Search for the cell housing the specified text and yield its [x, y] center coordinate. 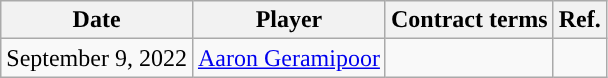
September 9, 2022 [97, 58]
Ref. [580, 20]
Contract terms [469, 20]
Aaron Geramipoor [288, 58]
Date [97, 20]
Player [288, 20]
